Output the [X, Y] coordinate of the center of the cell containing the given text.  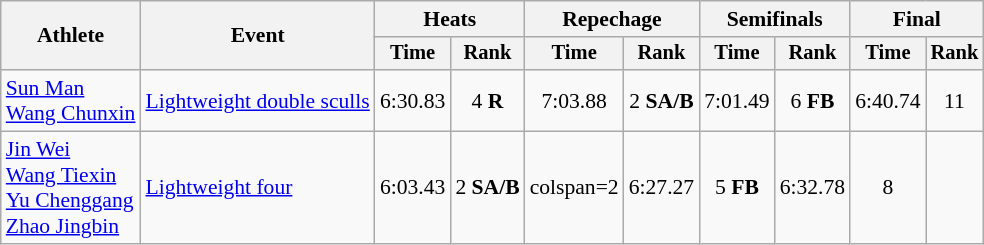
Event [257, 36]
6:27.27 [662, 188]
6 FB [812, 100]
8 [888, 188]
Athlete [71, 36]
4 R [487, 100]
Sun ManWang Chunxin [71, 100]
Jin WeiWang TiexinYu ChenggangZhao Jingbin [71, 188]
7:03.88 [574, 100]
Lightweight four [257, 188]
11 [955, 100]
6:32.78 [812, 188]
Repechage [612, 19]
Heats [450, 19]
Final [916, 19]
6:30.83 [412, 100]
6:40.74 [888, 100]
colspan=2 [574, 188]
Lightweight double sculls [257, 100]
5 FB [736, 188]
7:01.49 [736, 100]
Semifinals [774, 19]
6:03.43 [412, 188]
